Find where the given text appears and provide that cell's center as (X, Y) coordinate. 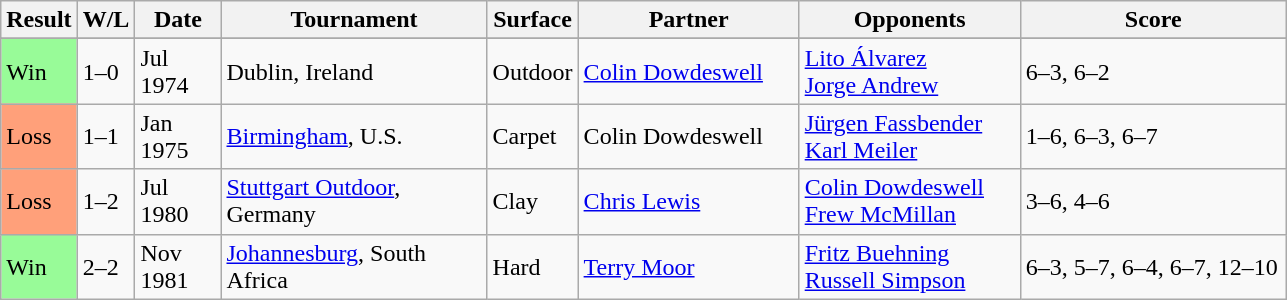
Birmingham, U.S. (354, 136)
1–1 (106, 136)
2–2 (106, 266)
Date (178, 20)
Tournament (354, 20)
Colin Dowdeswell Frew McMillan (910, 202)
Lito Álvarez Jorge Andrew (910, 72)
1–2 (106, 202)
Jürgen Fassbender Karl Meiler (910, 136)
Clay (532, 202)
Nov 1981 (178, 266)
Result (39, 20)
Surface (532, 20)
Carpet (532, 136)
1–0 (106, 72)
3–6, 4–6 (1153, 202)
Chris Lewis (688, 202)
Terry Moor (688, 266)
Fritz Buehning Russell Simpson (910, 266)
Hard (532, 266)
6–3, 5–7, 6–4, 6–7, 12–10 (1153, 266)
Stuttgart Outdoor, Germany (354, 202)
Partner (688, 20)
Jul 1980 (178, 202)
Dublin, Ireland (354, 72)
Outdoor (532, 72)
Jan 1975 (178, 136)
1–6, 6–3, 6–7 (1153, 136)
W/L (106, 20)
6–3, 6–2 (1153, 72)
Opponents (910, 20)
Jul 1974 (178, 72)
Score (1153, 20)
Johannesburg, South Africa (354, 266)
